Detect which cell encompasses the target text, then output its (X, Y) center coordinate. 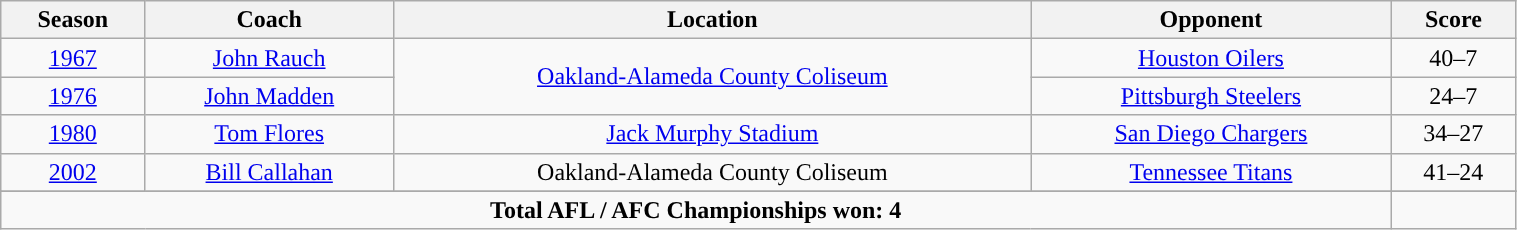
34–27 (1454, 134)
Coach (270, 20)
Tennessee Titans (1211, 172)
Total AFL / AFC Championships won: 4 (696, 210)
Score (1454, 20)
40–7 (1454, 58)
Tom Flores (270, 134)
Houston Oilers (1211, 58)
41–24 (1454, 172)
1976 (73, 96)
2002 (73, 172)
1980 (73, 134)
Pittsburgh Steelers (1211, 96)
Location (713, 20)
San Diego Chargers (1211, 134)
Season (73, 20)
Bill Callahan (270, 172)
24–7 (1454, 96)
Jack Murphy Stadium (713, 134)
1967 (73, 58)
John Rauch (270, 58)
John Madden (270, 96)
Opponent (1211, 20)
